Identify which cell holds the provided text, then report its [x, y] central coordinate. 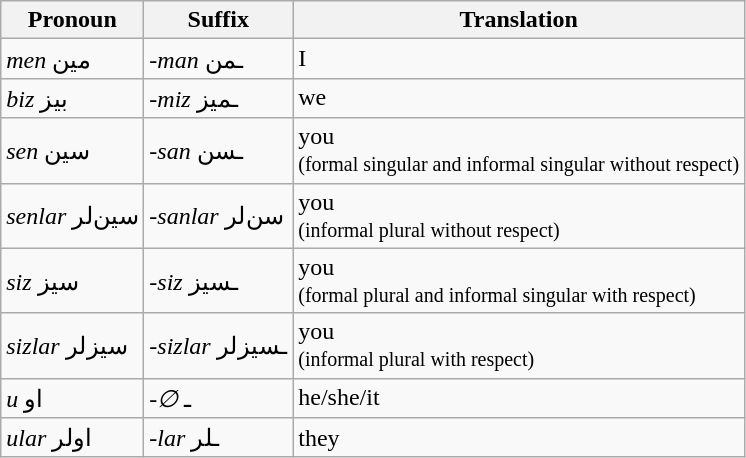
sizlar سیزلر [72, 346]
-san ـسن [218, 150]
-∅ ـ [218, 398]
senlar سین‌لر [72, 216]
siz سیز [72, 280]
you(informal plural without respect) [519, 216]
they [519, 438]
-man ـمن [218, 59]
-siz ـسیز [218, 280]
I [519, 59]
-sizlar ـسیزلر [218, 346]
Pronoun [72, 20]
-lar ـلر [218, 438]
-miz ـمیز [218, 98]
you(informal plural with respect) [519, 346]
we [519, 98]
Suffix [218, 20]
you(formal plural and informal singular with respect) [519, 280]
u او [72, 398]
-sanlar سن‌لر [218, 216]
Translation [519, 20]
ular اولر [72, 438]
you(formal singular and informal singular without respect) [519, 150]
he/she/it [519, 398]
sen سین [72, 150]
men مین [72, 59]
biz بیز [72, 98]
